From the cell containing the given text, extract its center point as (X, Y) coordinate. 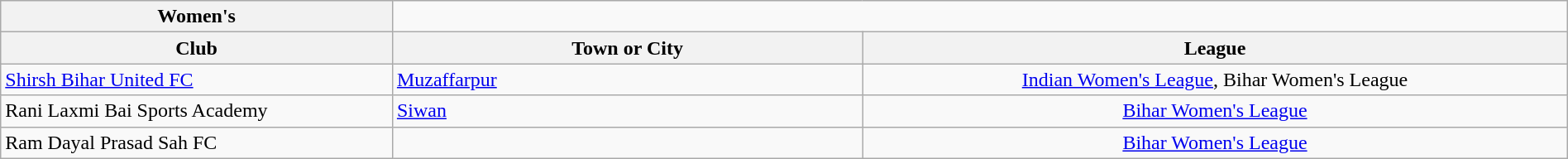
Muzaffarpur (627, 79)
Ram Dayal Prasad Sah FC (197, 142)
Indian Women's League, Bihar Women's League (1216, 79)
Club (197, 48)
Women's (197, 17)
Rani Laxmi Bai Sports Academy (197, 111)
Shirsh Bihar United FC (197, 79)
League (1216, 48)
Town or City (627, 48)
Siwan (627, 111)
